From the cell containing the given text, extract its center point as (X, Y) coordinate. 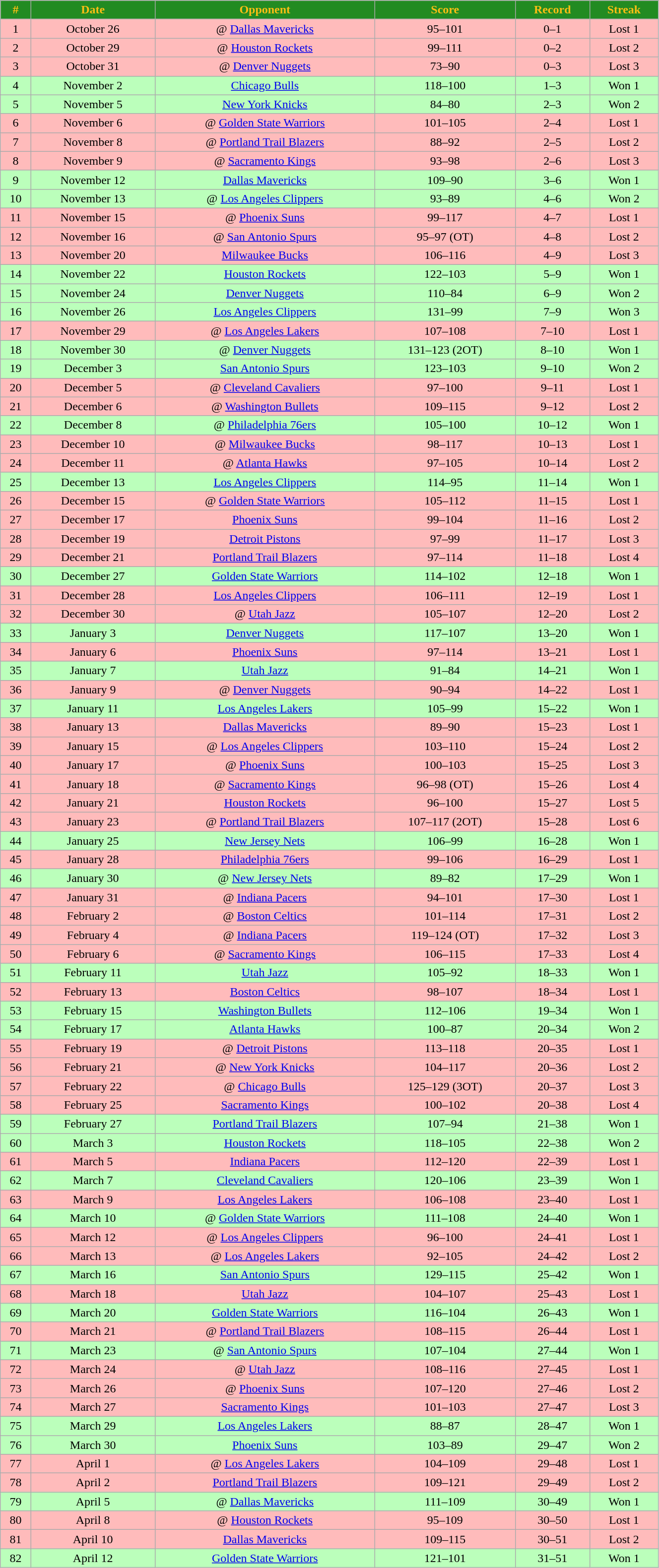
3 (16, 66)
November 24 (93, 293)
9–12 (552, 406)
24–40 (552, 1218)
October 31 (93, 66)
November 13 (93, 198)
March 9 (93, 1199)
118–105 (445, 1142)
28 (16, 538)
66 (16, 1256)
54 (16, 1029)
16–29 (552, 860)
0–1 (552, 29)
53 (16, 1010)
40 (16, 765)
December 19 (93, 538)
105–112 (445, 501)
74 (16, 1407)
30–51 (552, 1539)
18–33 (552, 973)
22–38 (552, 1142)
20–34 (552, 1029)
105–92 (445, 973)
February 13 (93, 992)
114–102 (445, 576)
109–90 (445, 180)
41 (16, 784)
November 20 (93, 255)
December 10 (93, 444)
108–116 (445, 1369)
18 (16, 350)
12–18 (552, 576)
36 (16, 690)
December 3 (93, 369)
5–9 (552, 274)
December 28 (93, 595)
8–10 (552, 350)
31–51 (552, 1558)
99–111 (445, 48)
November 6 (93, 123)
101–114 (445, 916)
14–22 (552, 690)
78 (16, 1483)
November 12 (93, 180)
89–82 (445, 878)
April 2 (93, 1483)
1–3 (552, 85)
December 17 (93, 519)
@ Milwaukee Bucks (265, 444)
11–15 (552, 501)
7 (16, 142)
Won 3 (624, 312)
November 26 (93, 312)
30 (16, 576)
42 (16, 803)
4–8 (552, 237)
129–115 (445, 1275)
99–117 (445, 217)
2 (16, 48)
2–4 (552, 123)
January 31 (93, 897)
24 (16, 463)
97–105 (445, 463)
101–103 (445, 1407)
11–14 (552, 482)
63 (16, 1199)
January 11 (93, 708)
March 7 (93, 1181)
25–43 (552, 1294)
6 (16, 123)
February 4 (93, 935)
104–117 (445, 1067)
32 (16, 614)
December 15 (93, 501)
16 (16, 312)
December 11 (93, 463)
88–92 (445, 142)
March 29 (93, 1426)
95–97 (OT) (445, 237)
55 (16, 1048)
22 (16, 425)
13–20 (552, 633)
57 (16, 1086)
2–5 (552, 142)
3–6 (552, 180)
1 (16, 29)
95–109 (445, 1520)
10–13 (552, 444)
16–28 (552, 841)
Cleveland Cavaliers (265, 1181)
January 23 (93, 821)
@ Chicago Bulls (265, 1086)
107–120 (445, 1388)
106–108 (445, 1199)
68 (16, 1294)
15–23 (552, 727)
19 (16, 369)
89–90 (445, 727)
97–99 (445, 538)
January 15 (93, 746)
15 (16, 293)
March 24 (93, 1369)
24–41 (552, 1237)
9 (16, 180)
93–98 (445, 161)
29–49 (552, 1483)
11–17 (552, 538)
December 13 (93, 482)
7–10 (552, 331)
107–94 (445, 1124)
@ Philadelphia 76ers (265, 425)
March 13 (93, 1256)
111–108 (445, 1218)
January 9 (93, 690)
@ Cleveland Cavaliers (265, 387)
111–109 (445, 1502)
47 (16, 897)
45 (16, 860)
73 (16, 1388)
131–99 (445, 312)
119–124 (OT) (445, 935)
15–24 (552, 746)
107–108 (445, 331)
123–103 (445, 369)
November 30 (93, 350)
March 18 (93, 1294)
100–87 (445, 1029)
82 (16, 1558)
27–44 (552, 1350)
99–104 (445, 519)
106–116 (445, 255)
22–39 (552, 1162)
31 (16, 595)
11–18 (552, 558)
January 3 (93, 633)
February 22 (93, 1086)
117–107 (445, 633)
17–32 (552, 935)
106–111 (445, 595)
4–7 (552, 217)
November 29 (93, 331)
21–38 (552, 1124)
April 1 (93, 1464)
23 (16, 444)
64 (16, 1218)
April 10 (93, 1539)
29–47 (552, 1445)
# (16, 10)
December 30 (93, 614)
Opponent (265, 10)
49 (16, 935)
23–40 (552, 1199)
24–42 (552, 1256)
96–98 (OT) (445, 784)
10–12 (552, 425)
November 16 (93, 237)
120–106 (445, 1181)
New York Knicks (265, 104)
112–106 (445, 1010)
@ Detroit Pistons (265, 1048)
69 (16, 1313)
13–21 (552, 652)
February 17 (93, 1029)
30–49 (552, 1502)
Record (552, 10)
38 (16, 727)
November 22 (93, 274)
67 (16, 1275)
52 (16, 992)
34 (16, 652)
106–99 (445, 841)
20 (16, 387)
March 30 (93, 1445)
January 18 (93, 784)
January 25 (93, 841)
Indiana Pacers (265, 1162)
65 (16, 1237)
21 (16, 406)
December 27 (93, 576)
59 (16, 1124)
February 11 (93, 973)
29 (16, 558)
75 (16, 1426)
20–38 (552, 1105)
107–117 (2OT) (445, 821)
Philadelphia 76ers (265, 860)
100–103 (445, 765)
11–16 (552, 519)
5 (16, 104)
February 15 (93, 1010)
72 (16, 1369)
71 (16, 1350)
11 (16, 217)
30–50 (552, 1520)
110–84 (445, 293)
105–107 (445, 614)
March 3 (93, 1142)
November 8 (93, 142)
61 (16, 1162)
77 (16, 1464)
10 (16, 198)
Atlanta Hawks (265, 1029)
April 8 (93, 1520)
103–89 (445, 1445)
March 10 (93, 1218)
6–9 (552, 293)
73–90 (445, 66)
94–101 (445, 897)
Score (445, 10)
March 20 (93, 1313)
March 26 (93, 1388)
56 (16, 1067)
60 (16, 1142)
107–104 (445, 1350)
15–25 (552, 765)
80 (16, 1520)
20–37 (552, 1086)
27–47 (552, 1407)
51 (16, 973)
91–84 (445, 671)
November 5 (93, 104)
March 21 (93, 1331)
44 (16, 841)
@ New Jersey Nets (265, 878)
62 (16, 1181)
76 (16, 1445)
106–115 (445, 954)
March 23 (93, 1350)
17–33 (552, 954)
17–30 (552, 897)
9–11 (552, 387)
9–10 (552, 369)
33 (16, 633)
@ New York Knicks (265, 1067)
109–121 (445, 1483)
27 (16, 519)
March 16 (93, 1275)
February 27 (93, 1124)
97–100 (445, 387)
121–101 (445, 1558)
Streak (624, 10)
Lost 6 (624, 821)
March 5 (93, 1162)
12–20 (552, 614)
10–14 (552, 463)
70 (16, 1331)
January 7 (93, 671)
January 28 (93, 860)
26–43 (552, 1313)
April 5 (93, 1502)
50 (16, 954)
100–102 (445, 1105)
27–45 (552, 1369)
4–9 (552, 255)
43 (16, 821)
November 2 (93, 85)
104–109 (445, 1464)
46 (16, 878)
101–105 (445, 123)
88–87 (445, 1426)
November 9 (93, 161)
13 (16, 255)
0–2 (552, 48)
2–6 (552, 161)
January 17 (93, 765)
23–39 (552, 1181)
25–42 (552, 1275)
39 (16, 746)
98–107 (445, 992)
58 (16, 1105)
March 12 (93, 1237)
112–120 (445, 1162)
12–19 (552, 595)
29–48 (552, 1464)
84–80 (445, 104)
12 (16, 237)
122–103 (445, 274)
35 (16, 671)
93–89 (445, 198)
26 (16, 501)
14 (16, 274)
28–47 (552, 1426)
113–118 (445, 1048)
92–105 (445, 1256)
95–101 (445, 29)
105–99 (445, 708)
81 (16, 1539)
114–95 (445, 482)
15–26 (552, 784)
4 (16, 85)
October 26 (93, 29)
25 (16, 482)
26–44 (552, 1331)
December 8 (93, 425)
October 29 (93, 48)
7–9 (552, 312)
15–28 (552, 821)
@ Boston Celtics (265, 916)
48 (16, 916)
27–46 (552, 1388)
Washington Bullets (265, 1010)
108–115 (445, 1331)
14–21 (552, 671)
118–100 (445, 85)
Boston Celtics (265, 992)
99–106 (445, 860)
20–35 (552, 1048)
Chicago Bulls (265, 85)
105–100 (445, 425)
17 (16, 331)
February 6 (93, 954)
December 5 (93, 387)
Date (93, 10)
February 21 (93, 1067)
79 (16, 1502)
8 (16, 161)
131–123 (2OT) (445, 350)
17–31 (552, 916)
125–129 (3OT) (445, 1086)
January 21 (93, 803)
18–34 (552, 992)
April 12 (93, 1558)
January 6 (93, 652)
17–29 (552, 878)
February 19 (93, 1048)
Lost 5 (624, 803)
February 2 (93, 916)
90–94 (445, 690)
November 15 (93, 217)
20–36 (552, 1067)
@ Washington Bullets (265, 406)
104–107 (445, 1294)
98–117 (445, 444)
December 6 (93, 406)
37 (16, 708)
15–22 (552, 708)
15–27 (552, 803)
Milwaukee Bucks (265, 255)
New Jersey Nets (265, 841)
Detroit Pistons (265, 538)
January 13 (93, 727)
103–110 (445, 746)
March 27 (93, 1407)
19–34 (552, 1010)
@ Atlanta Hawks (265, 463)
December 21 (93, 558)
0–3 (552, 66)
2–3 (552, 104)
116–104 (445, 1313)
January 30 (93, 878)
4–6 (552, 198)
February 25 (93, 1105)
